For the text-containing cell, return its midpoint in (X, Y) coordinate format. 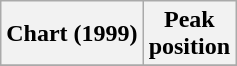
Chart (1999) (72, 34)
Peakposition (189, 34)
